Detect which cell encompasses the target text, then output its (x, y) center coordinate. 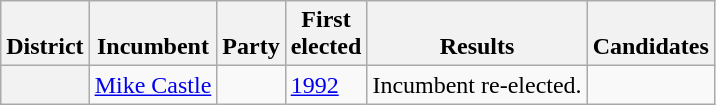
Firstelected (326, 34)
Candidates (650, 34)
1992 (326, 85)
Results (477, 34)
Party (251, 34)
Incumbent re-elected. (477, 85)
Mike Castle (153, 85)
Incumbent (153, 34)
District (45, 34)
